For the text-containing cell, return its midpoint in [X, Y] coordinate format. 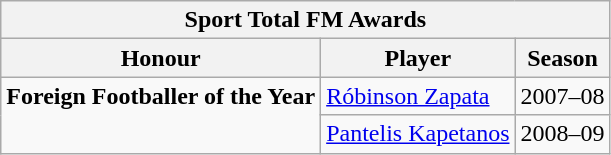
Honour [161, 58]
Season [562, 58]
Róbinson Zapata [418, 96]
Player [418, 58]
Foreign Footballer of the Year [161, 115]
2008–09 [562, 134]
Sport Total FM Awards [306, 20]
2007–08 [562, 96]
Pantelis Kapetanos [418, 134]
